Identify which cell holds the provided text, then report its (x, y) central coordinate. 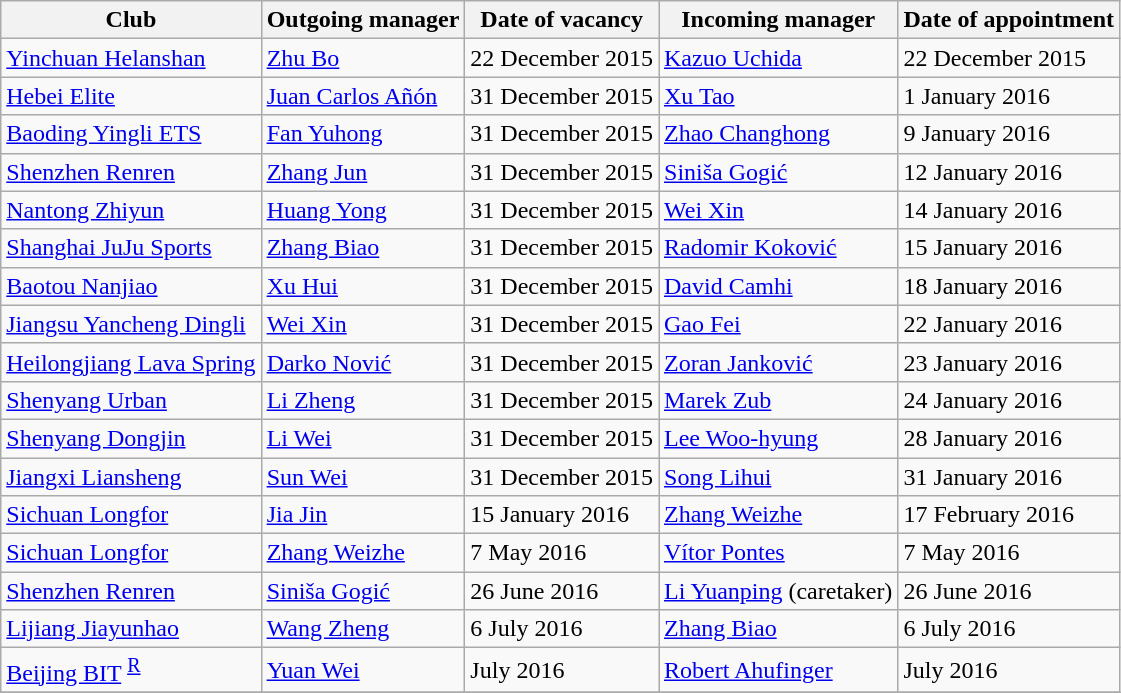
Jia Jin (363, 515)
Zhang Jun (363, 172)
Yinchuan Helanshan (131, 58)
Vítor Pontes (778, 553)
12 January 2016 (1009, 172)
Xu Hui (363, 286)
Fan Yuhong (363, 134)
Heilongjiang Lava Spring (131, 362)
Xu Tao (778, 96)
Robert Ahufinger (778, 670)
31 January 2016 (1009, 477)
Gao Fei (778, 324)
Baotou Nanjiao (131, 286)
1 January 2016 (1009, 96)
Marek Zub (778, 400)
Jiangxi Liansheng (131, 477)
23 January 2016 (1009, 362)
Sun Wei (363, 477)
Jiangsu Yancheng Dingli (131, 324)
22 January 2016 (1009, 324)
Juan Carlos Añón (363, 96)
Huang Yong (363, 210)
Zhao Changhong (778, 134)
Wang Zheng (363, 629)
Beijing BIT R (131, 670)
Radomir Koković (778, 248)
Li Yuanping (caretaker) (778, 591)
Nantong Zhiyun (131, 210)
17 February 2016 (1009, 515)
Incoming manager (778, 20)
Kazuo Uchida (778, 58)
David Camhi (778, 286)
Li Wei (363, 438)
Lijiang Jiayunhao (131, 629)
Song Lihui (778, 477)
14 January 2016 (1009, 210)
Date of vacancy (562, 20)
Li Zheng (363, 400)
Darko Nović (363, 362)
Zhu Bo (363, 58)
Lee Woo-hyung (778, 438)
24 January 2016 (1009, 400)
Hebei Elite (131, 96)
18 January 2016 (1009, 286)
Zoran Janković (778, 362)
9 January 2016 (1009, 134)
Shenyang Urban (131, 400)
Baoding Yingli ETS (131, 134)
Date of appointment (1009, 20)
Outgoing manager (363, 20)
Shenyang Dongjin (131, 438)
Shanghai JuJu Sports (131, 248)
Yuan Wei (363, 670)
28 January 2016 (1009, 438)
Club (131, 20)
